For the text-containing cell, return its midpoint in (x, y) coordinate format. 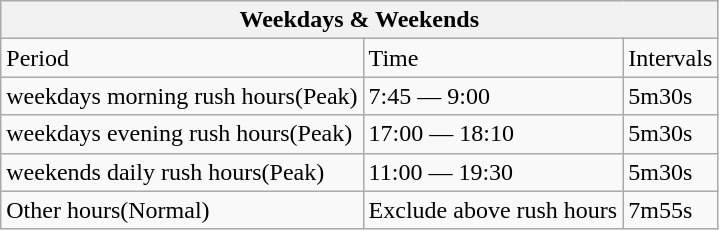
weekdays evening rush hours(Peak) (182, 134)
Other hours(Normal) (182, 210)
11:00 — 19:30 (493, 172)
Intervals (670, 58)
7:45 — 9:00 (493, 96)
weekdays morning rush hours(Peak) (182, 96)
Time (493, 58)
Period (182, 58)
17:00 — 18:10 (493, 134)
Exclude above rush hours (493, 210)
7m55s (670, 210)
weekends daily rush hours(Peak) (182, 172)
Weekdays & Weekends (360, 20)
